Scan for the cell matching the given text and deliver its [x, y] coordinate at center. 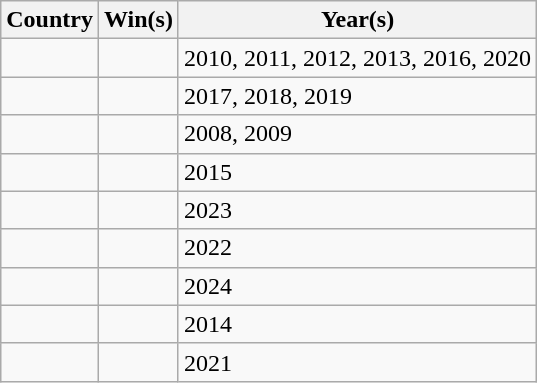
2015 [357, 172]
2022 [357, 248]
2023 [357, 210]
2017, 2018, 2019 [357, 96]
2014 [357, 324]
Win(s) [138, 20]
2010, 2011, 2012, 2013, 2016, 2020 [357, 58]
2008, 2009 [357, 134]
2024 [357, 286]
Country [50, 20]
Year(s) [357, 20]
2021 [357, 362]
